Capture the cell that displays the provided text and extract its [X, Y] central coordinate. 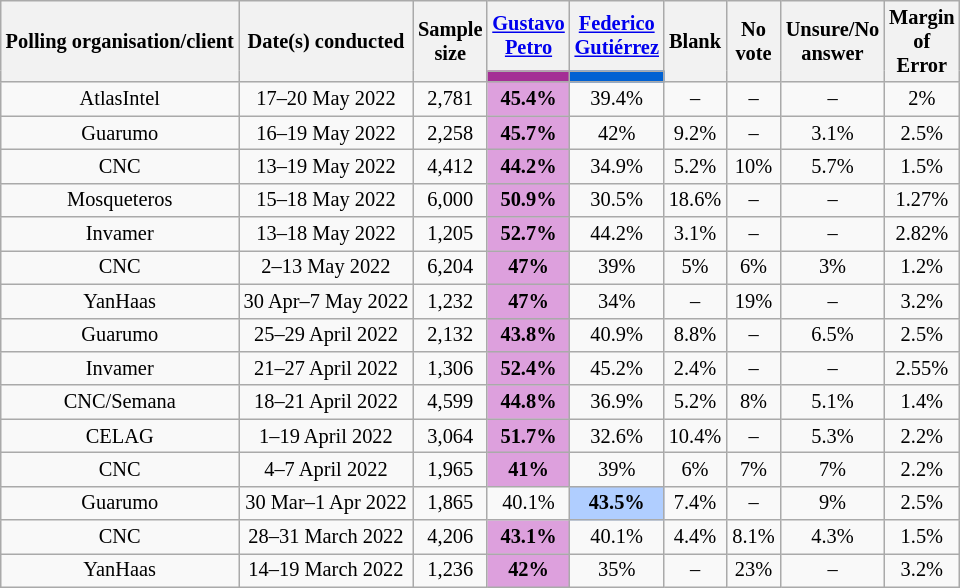
13–18 May 2022 [326, 234]
1,965 [450, 469]
AtlasIntel [120, 99]
Samplesize [450, 41]
10% [754, 166]
34% [617, 301]
44.8% [528, 402]
3,064 [450, 436]
Mosqueteros [120, 200]
8.8% [695, 335]
14–19 March 2022 [326, 570]
2,258 [450, 133]
5.7% [832, 166]
43.5% [617, 503]
51.7% [528, 436]
1,205 [450, 234]
43.8% [528, 335]
23% [754, 570]
1.4% [922, 402]
6,000 [450, 200]
1,236 [450, 570]
40.9% [617, 335]
50.9% [528, 200]
2.55% [922, 368]
19% [754, 301]
39.4% [617, 99]
18.6% [695, 200]
2.82% [922, 234]
4.4% [695, 537]
8.1% [754, 537]
2% [922, 99]
5.1% [832, 402]
2.4% [695, 368]
35% [617, 570]
CELAG [120, 436]
2–13 May 2022 [326, 267]
15–18 May 2022 [326, 200]
Margin of Error [922, 41]
Gustavo Petro [528, 35]
4–7 April 2022 [326, 469]
6.5% [832, 335]
Date(s) conducted [326, 41]
41% [528, 469]
CNC/Semana [120, 402]
1,306 [450, 368]
30.5% [617, 200]
21–27 April 2022 [326, 368]
17–20 May 2022 [326, 99]
1–19 April 2022 [326, 436]
Unsure/No answer [832, 41]
25–29 April 2022 [326, 335]
5% [695, 267]
Blank [695, 41]
3% [832, 267]
2,132 [450, 335]
1,865 [450, 503]
4,206 [450, 537]
36.9% [617, 402]
45.7% [528, 133]
Federico Gutiérrez [617, 35]
52.4% [528, 368]
16–19 May 2022 [326, 133]
Polling organisation/client [120, 41]
28–31 March 2022 [326, 537]
9% [832, 503]
1,232 [450, 301]
30 Mar–1 Apr 2022 [326, 503]
6,204 [450, 267]
4,412 [450, 166]
18–21 April 2022 [326, 402]
5.3% [832, 436]
45.2% [617, 368]
13–19 May 2022 [326, 166]
52.7% [528, 234]
No vote [754, 41]
34.9% [617, 166]
45.4% [528, 99]
4,599 [450, 402]
10.4% [695, 436]
30 Apr–7 May 2022 [326, 301]
4.3% [832, 537]
7.4% [695, 503]
32.6% [617, 436]
1.27% [922, 200]
9.2% [695, 133]
43.1% [528, 537]
1.2% [922, 267]
2,781 [450, 99]
8% [754, 402]
